Detect which cell encompasses the target text, then output its [X, Y] center coordinate. 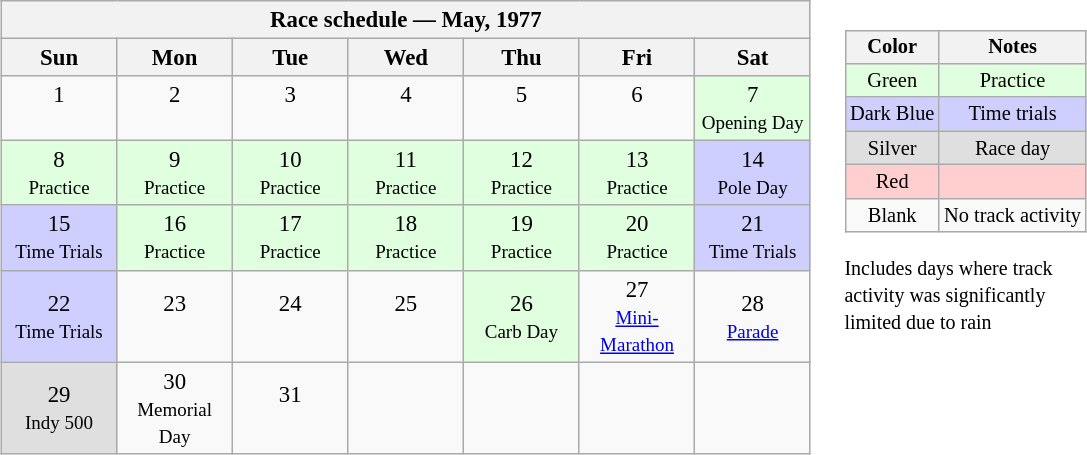
14Pole Day [753, 174]
22Time Trials [59, 316]
3 [290, 108]
13Practice [637, 174]
Time trials [1012, 114]
17Practice [290, 238]
20Practice [637, 238]
Mon [175, 58]
Wed [406, 58]
24 [290, 316]
29Indy 500 [59, 408]
1 [59, 108]
28Parade [753, 316]
Sat [753, 58]
30Memorial Day [175, 408]
9Practice [175, 174]
Green [892, 81]
6 [637, 108]
16Practice [175, 238]
27Mini-Marathon [637, 316]
Silver [892, 148]
31 [290, 408]
Fri [637, 58]
Race schedule — May, 1977 [406, 20]
26Carb Day [522, 316]
Red [892, 182]
25 [406, 316]
Tue [290, 58]
Dark Blue [892, 114]
Race day [1012, 148]
21Time Trials [753, 238]
5 [522, 108]
10Practice [290, 174]
23 [175, 316]
2 [175, 108]
Sun [59, 58]
No track activity [1012, 215]
Practice [1012, 81]
15Time Trials [59, 238]
7Opening Day [753, 108]
4 [406, 108]
Thu [522, 58]
Color [892, 47]
18Practice [406, 238]
Blank [892, 215]
12Practice [522, 174]
8Practice [59, 174]
19Practice [522, 238]
Notes [1012, 47]
11Practice [406, 174]
